Scan for the cell matching the given text and deliver its [x, y] coordinate at center. 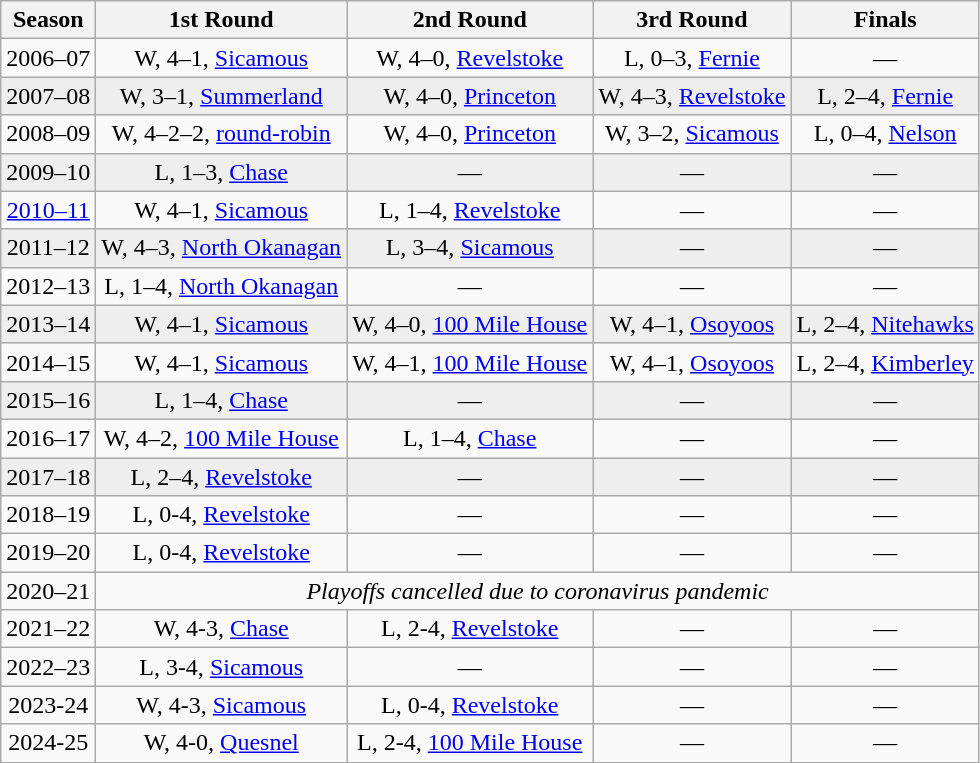
Season [48, 20]
2012–13 [48, 286]
2006–07 [48, 58]
2024-25 [48, 743]
W, 4–1, 100 Mile House [470, 362]
2nd Round [470, 20]
2021–22 [48, 629]
W, 4–2, 100 Mile House [222, 438]
W, 4-0, Quesnel [222, 743]
2009–10 [48, 172]
L, 0–4, Nelson [885, 134]
Finals [885, 20]
2018–19 [48, 515]
2017–18 [48, 477]
2010–11 [48, 210]
W, 4–2–2, round-robin [222, 134]
2008–09 [48, 134]
2007–08 [48, 96]
2013–14 [48, 324]
2014–15 [48, 362]
W, 3–1, Summerland [222, 96]
L, 0–3, Fernie [692, 58]
W, 4–3, Revelstoke [692, 96]
2016–17 [48, 438]
W, 3–2, Sicamous [692, 134]
2015–16 [48, 400]
2022–23 [48, 667]
L, 2–4, Nitehawks [885, 324]
L, 1–4, Revelstoke [470, 210]
2019–20 [48, 553]
L, 2–4, Fernie [885, 96]
2023-24 [48, 705]
L, 3–4, Sicamous [470, 248]
2011–12 [48, 248]
2020–21 [48, 591]
1st Round [222, 20]
Playoffs cancelled due to coronavirus pandemic [538, 591]
W, 4-3, Chase [222, 629]
L, 1–3, Chase [222, 172]
L, 2–4, Kimberley [885, 362]
W, 4–0, Revelstoke [470, 58]
W, 4–3, North Okanagan [222, 248]
3rd Round [692, 20]
L, 2-4, 100 Mile House [470, 743]
L, 3-4, Sicamous [222, 667]
L, 2-4, Revelstoke [470, 629]
W, 4–0, 100 Mile House [470, 324]
L, 1–4, North Okanagan [222, 286]
L, 2–4, Revelstoke [222, 477]
W, 4-3, Sicamous [222, 705]
